Extract the [x, y] coordinate from the center of the cell holding the provided text.  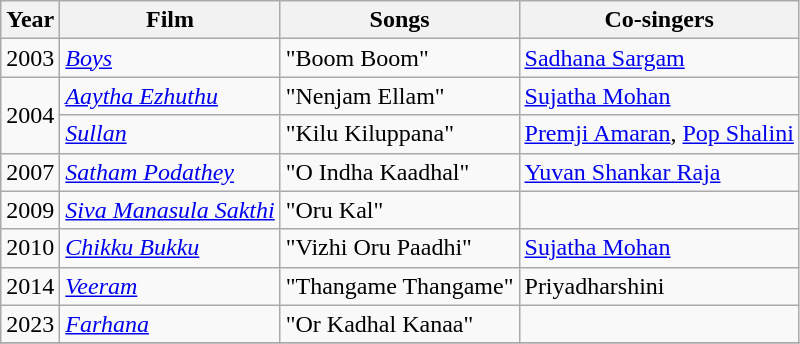
"Nenjam Ellam" [400, 96]
Songs [400, 20]
"Oru Kal" [400, 210]
"Or Kadhal Kanaa" [400, 324]
Chikku Bukku [170, 248]
2003 [30, 58]
"O Indha Kaadhal" [400, 172]
Siva Manasula Sakthi [170, 210]
Satham Podathey [170, 172]
2009 [30, 210]
Film [170, 20]
Sadhana Sargam [659, 58]
"Boom Boom" [400, 58]
Sullan [170, 134]
Premji Amaran, Pop Shalini [659, 134]
2023 [30, 324]
Co-singers [659, 20]
"Kilu Kiluppana" [400, 134]
2004 [30, 115]
Priyadharshini [659, 286]
Aaytha Ezhuthu [170, 96]
Yuvan Shankar Raja [659, 172]
2010 [30, 248]
Farhana [170, 324]
Year [30, 20]
2007 [30, 172]
2014 [30, 286]
"Thangame Thangame" [400, 286]
Veeram [170, 286]
Boys [170, 58]
"Vizhi Oru Paadhi" [400, 248]
